Search for the cell housing the specified text and yield its (X, Y) center coordinate. 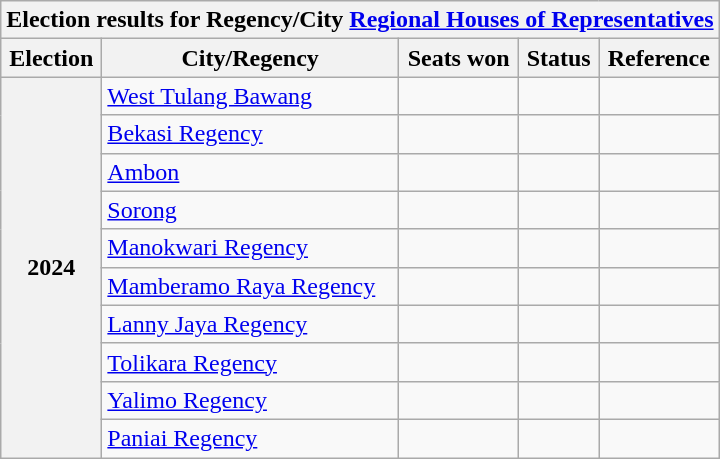
Seats won (459, 58)
Reference (659, 58)
Status (559, 58)
Election results for Regency/City Regional Houses of Representatives (360, 20)
Sorong (250, 210)
Lanny Jaya Regency (250, 324)
Manokwari Regency (250, 248)
Yalimo Regency (250, 400)
Bekasi Regency (250, 134)
Paniai Regency (250, 438)
Ambon (250, 172)
Election (52, 58)
West Tulang Bawang (250, 96)
Tolikara Regency (250, 362)
City/Regency (250, 58)
2024 (52, 268)
Mamberamo Raya Regency (250, 286)
